Pinpoint the cell where the given text exists, returning its (X, Y) midpoint coordinate. 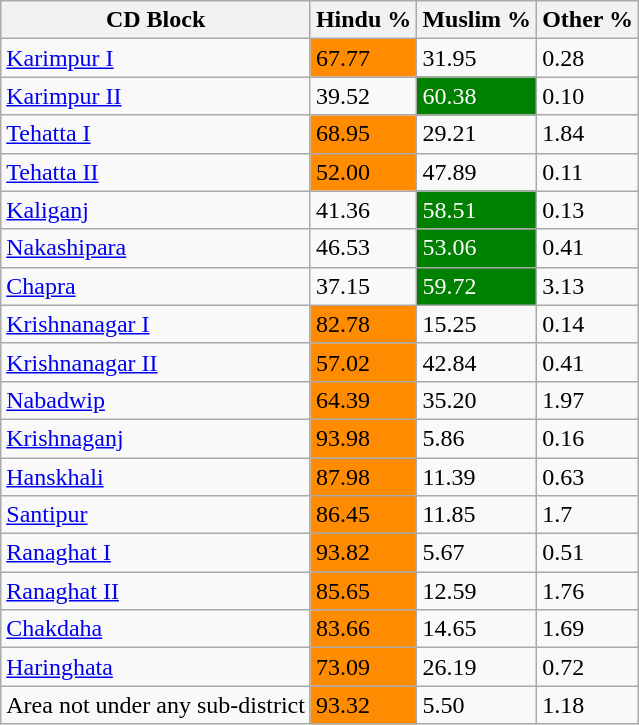
86.45 (363, 515)
0.11 (588, 172)
Nabadwip (156, 400)
59.72 (477, 286)
5.86 (477, 438)
47.89 (477, 172)
Muslim % (477, 20)
Haringhata (156, 667)
15.25 (477, 324)
53.06 (477, 248)
93.32 (363, 705)
0.72 (588, 667)
Santipur (156, 515)
0.14 (588, 324)
1.7 (588, 515)
Ranaghat II (156, 591)
29.21 (477, 134)
1.76 (588, 591)
Karimpur II (156, 96)
0.63 (588, 477)
0.13 (588, 210)
Krishnanagar I (156, 324)
Hindu % (363, 20)
68.95 (363, 134)
64.39 (363, 400)
1.69 (588, 629)
37.15 (363, 286)
31.95 (477, 58)
85.65 (363, 591)
5.67 (477, 553)
0.16 (588, 438)
1.97 (588, 400)
Ranaghat I (156, 553)
93.98 (363, 438)
Tehatta I (156, 134)
58.51 (477, 210)
1.18 (588, 705)
Krishnanagar II (156, 362)
Chakdaha (156, 629)
5.50 (477, 705)
11.85 (477, 515)
1.84 (588, 134)
83.66 (363, 629)
12.59 (477, 591)
0.28 (588, 58)
Karimpur I (156, 58)
41.36 (363, 210)
82.78 (363, 324)
87.98 (363, 477)
0.10 (588, 96)
Kaliganj (156, 210)
11.39 (477, 477)
0.51 (588, 553)
Chapra (156, 286)
Tehatta II (156, 172)
14.65 (477, 629)
46.53 (363, 248)
73.09 (363, 667)
60.38 (477, 96)
Hanskhali (156, 477)
39.52 (363, 96)
57.02 (363, 362)
Area not under any sub-district (156, 705)
Nakashipara (156, 248)
42.84 (477, 362)
Other % (588, 20)
93.82 (363, 553)
CD Block (156, 20)
52.00 (363, 172)
26.19 (477, 667)
3.13 (588, 286)
35.20 (477, 400)
Krishnaganj (156, 438)
67.77 (363, 58)
